Return [x, y] of the center of cell containing provided text 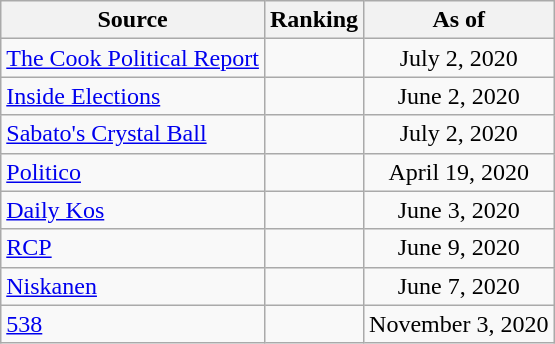
November 3, 2020 [459, 324]
Politico [133, 172]
Ranking [314, 20]
538 [133, 324]
April 19, 2020 [459, 172]
Sabato's Crystal Ball [133, 134]
June 7, 2020 [459, 286]
As of [459, 20]
The Cook Political Report [133, 58]
Niskanen [133, 286]
June 3, 2020 [459, 210]
June 9, 2020 [459, 248]
Source [133, 20]
RCP [133, 248]
June 2, 2020 [459, 96]
Inside Elections [133, 96]
Daily Kos [133, 210]
